Capture the cell that displays the provided text and extract its [X, Y] central coordinate. 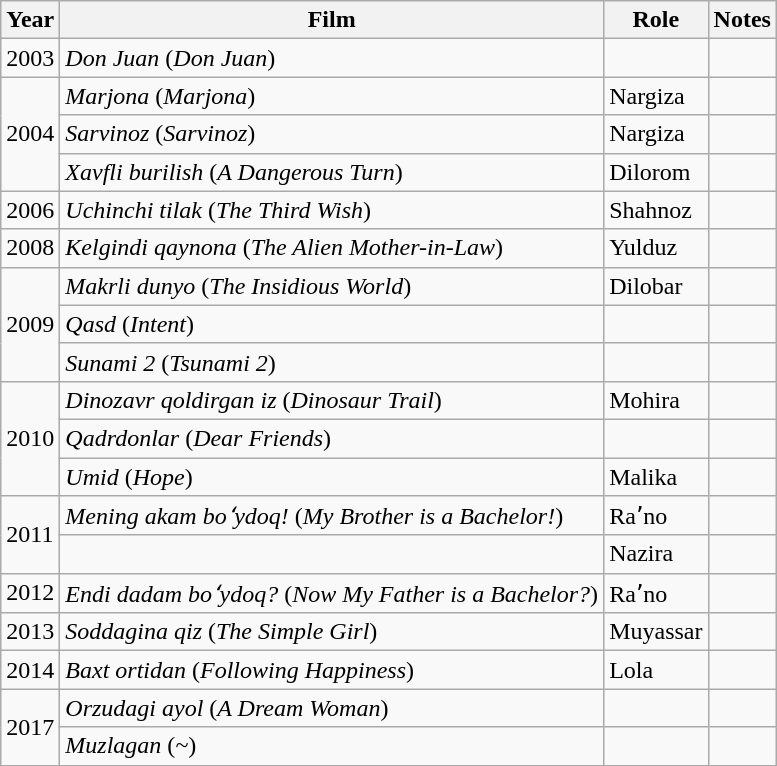
Marjona (Marjona) [332, 96]
Film [332, 20]
Shahnoz [656, 210]
Dinozavr qoldirgan iz (Dinosaur Trail) [332, 400]
Qasd (Intent) [332, 324]
2010 [30, 438]
Muyassar [656, 632]
2006 [30, 210]
Role [656, 20]
Year [30, 20]
2004 [30, 134]
Baxt ortidan (Following Happiness) [332, 670]
2008 [30, 248]
Sarvinoz (Sarvinoz) [332, 134]
Uchinchi tilak (The Third Wish) [332, 210]
2014 [30, 670]
Muzlagan (~) [332, 746]
2013 [30, 632]
Makrli dunyo (The Insidious World) [332, 286]
Dilobar [656, 286]
Yulduz [656, 248]
2003 [30, 58]
Qadrdonlar (Dear Friends) [332, 438]
2012 [30, 593]
Lola [656, 670]
2017 [30, 727]
Orzudagi ayol (A Dream Woman) [332, 708]
Endi dadam boʻydoq? (Now My Father is a Bachelor?) [332, 593]
Sunami 2 (Tsunami 2) [332, 362]
Mening akam boʻydoq! (My Brother is a Bachelor!) [332, 516]
Umid (Hope) [332, 477]
Malika [656, 477]
Kelgindi qaynona (The Alien Mother-in-Law) [332, 248]
2011 [30, 535]
Don Juan (Don Juan) [332, 58]
Xavfli burilish (A Dangerous Turn) [332, 172]
2009 [30, 324]
Soddagina qiz (The Simple Girl) [332, 632]
Nazira [656, 554]
Mohira [656, 400]
Dilorom [656, 172]
Notes [742, 20]
